Detect which cell encompasses the target text, then output its (x, y) center coordinate. 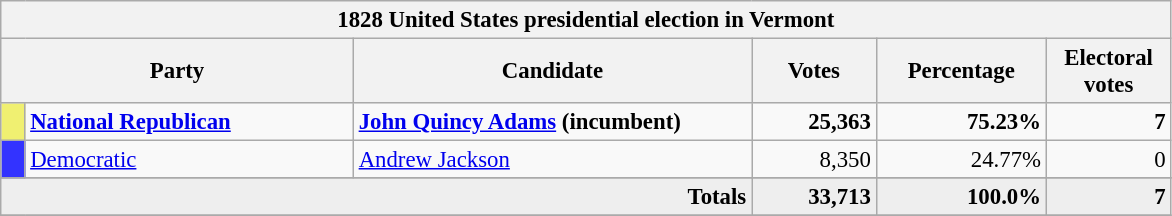
100.0% (961, 197)
Votes (814, 72)
33,713 (814, 197)
24.77% (961, 160)
John Quincy Adams (incumbent) (552, 122)
National Republican (189, 122)
Totals (376, 197)
Percentage (961, 72)
25,363 (814, 122)
Electoral votes (1108, 72)
8,350 (814, 160)
75.23% (961, 122)
0 (1108, 160)
Andrew Jackson (552, 160)
Democratic (189, 160)
Candidate (552, 72)
Party (178, 72)
1828 United States presidential election in Vermont (586, 20)
